Provide the [X, Y] coordinate of the cell's center where the given text is located.  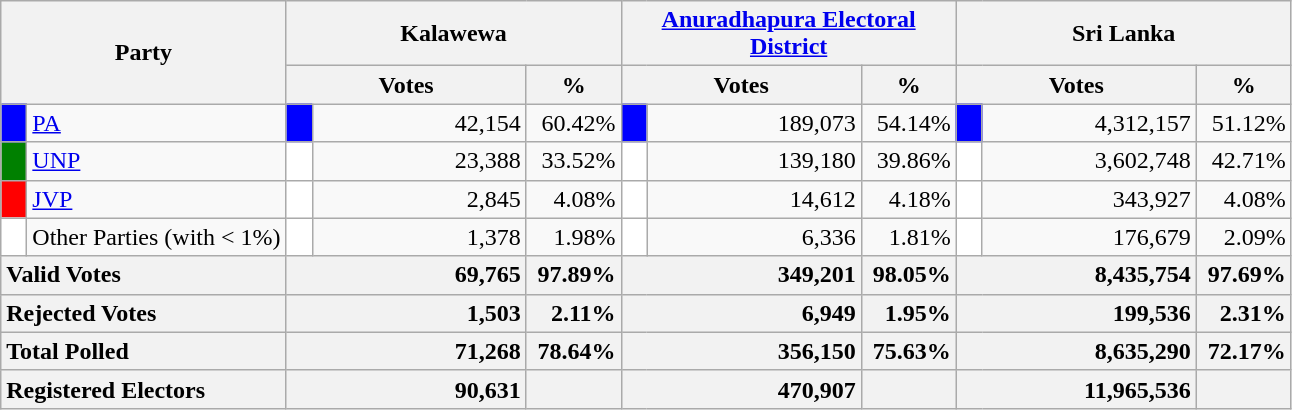
PA [156, 123]
42.71% [1244, 161]
33.52% [574, 161]
176,679 [1089, 237]
90,631 [406, 389]
199,536 [1076, 313]
356,150 [741, 351]
8,635,290 [1076, 351]
1.98% [574, 237]
14,612 [754, 199]
Rejected Votes [144, 313]
189,073 [754, 123]
8,435,754 [1076, 275]
JVP [156, 199]
1,378 [419, 237]
Party [144, 52]
Other Parties (with < 1%) [156, 237]
4.18% [908, 199]
4,312,157 [1089, 123]
349,201 [741, 275]
1,503 [406, 313]
78.64% [574, 351]
Total Polled [144, 351]
6,949 [741, 313]
11,965,536 [1076, 389]
Valid Votes [144, 275]
60.42% [574, 123]
470,907 [741, 389]
42,154 [419, 123]
69,765 [406, 275]
1.95% [908, 313]
97.89% [574, 275]
2,845 [419, 199]
72.17% [1244, 351]
98.05% [908, 275]
39.86% [908, 161]
1.81% [908, 237]
51.12% [1244, 123]
Kalawewa [454, 34]
UNP [156, 161]
23,388 [419, 161]
6,336 [754, 237]
71,268 [406, 351]
54.14% [908, 123]
3,602,748 [1089, 161]
75.63% [908, 351]
343,927 [1089, 199]
Registered Electors [144, 389]
139,180 [754, 161]
Sri Lanka [1124, 34]
2.11% [574, 313]
97.69% [1244, 275]
2.31% [1244, 313]
2.09% [1244, 237]
Anuradhapura Electoral District [788, 34]
